Pinpoint the cell where the given text exists, returning its (x, y) midpoint coordinate. 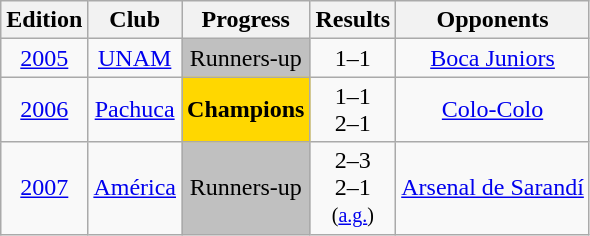
Arsenal de Sarandí (493, 188)
Opponents (493, 20)
América (135, 188)
2007 (44, 188)
Progress (246, 20)
2006 (44, 110)
UNAM (135, 58)
Club (135, 20)
Colo-Colo (493, 110)
1–1 (353, 58)
Results (353, 20)
Edition (44, 20)
2–32–1(a.g.) (353, 188)
1–12–1 (353, 110)
Pachuca (135, 110)
Champions (246, 110)
2005 (44, 58)
Boca Juniors (493, 58)
